Extract the [x, y] coordinate from the center of the cell holding the provided text.  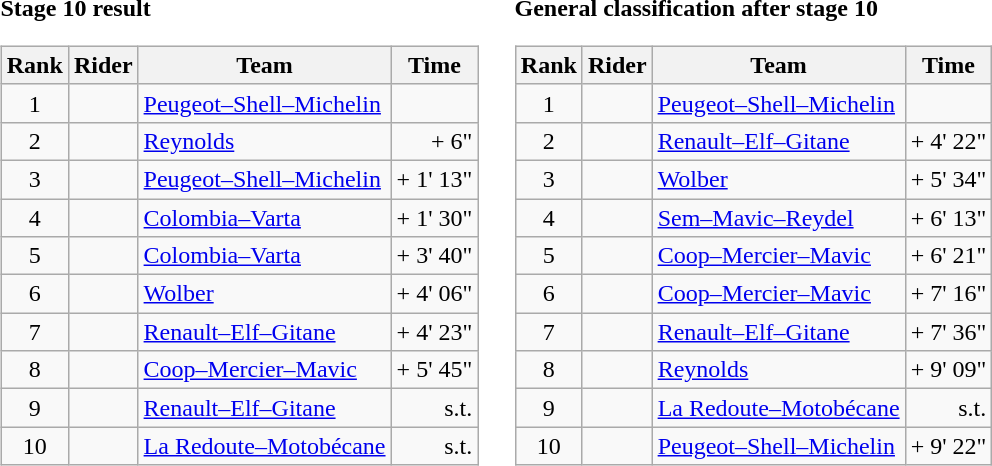
+ 4' 22" [948, 141]
+ 7' 36" [948, 332]
+ 6' 13" [948, 217]
+ 3' 40" [434, 256]
+ 4' 06" [434, 294]
+ 6' 21" [948, 256]
+ 9' 09" [948, 370]
Sem–Mavic–Reydel [778, 217]
+ 5' 45" [434, 370]
+ 9' 22" [948, 446]
+ 1' 13" [434, 179]
+ 7' 16" [948, 294]
+ 1' 30" [434, 217]
+ 6" [434, 141]
+ 5' 34" [948, 179]
+ 4' 23" [434, 332]
